Locate the cell with the specified text and output its [X, Y] center coordinate. 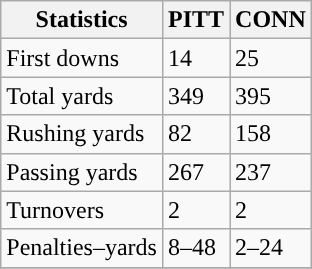
25 [271, 58]
Penalties–yards [82, 248]
PITT [196, 20]
Passing yards [82, 172]
158 [271, 134]
395 [271, 96]
First downs [82, 58]
Statistics [82, 20]
349 [196, 96]
Turnovers [82, 210]
Rushing yards [82, 134]
Total yards [82, 96]
267 [196, 172]
237 [271, 172]
8–48 [196, 248]
CONN [271, 20]
82 [196, 134]
2–24 [271, 248]
14 [196, 58]
